Determine the [x, y] coordinate at the center of the cell enclosing the given text.  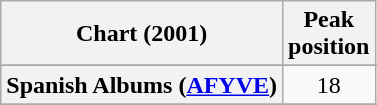
Chart (2001) [142, 34]
Spanish Albums (AFYVE) [142, 85]
Peakposition [329, 34]
18 [329, 85]
